Detect which cell encompasses the target text, then output its [x, y] center coordinate. 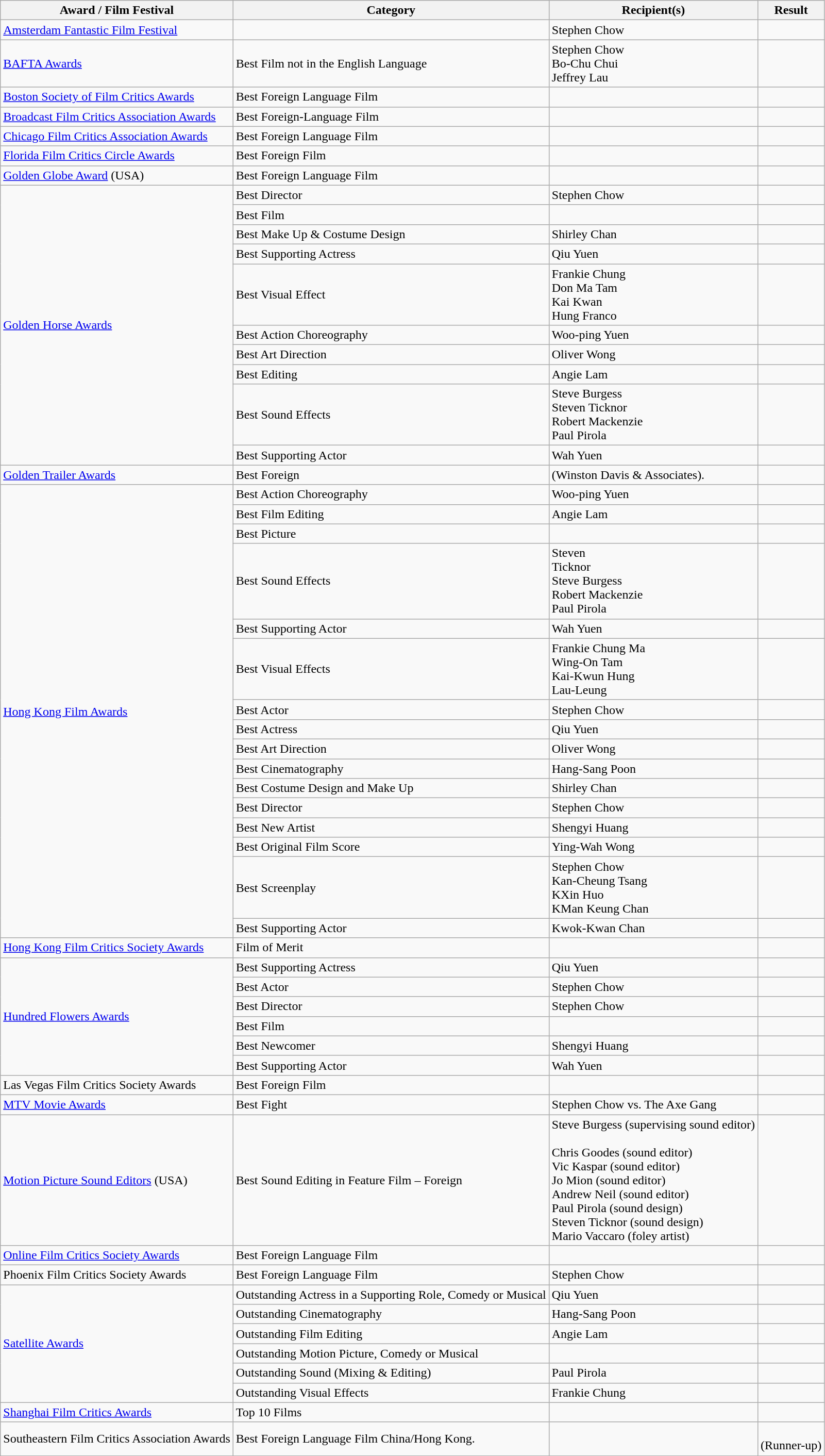
Best Foreign [391, 475]
Kwok-Kwan Chan [653, 928]
Stephen Chow Kan-Cheung Tsang KXin Huo KMan Keung Chan [653, 888]
Hong Kong Film Awards [117, 712]
Best Make Up & Costume Design [391, 234]
Best Film Editing [391, 514]
Motion Picture Sound Editors (USA) [117, 1180]
Recipient(s) [653, 10]
Golden Trailer Awards [117, 475]
Broadcast Film Critics Association Awards [117, 117]
Outstanding Actress in a Supporting Role, Comedy or Musical [391, 1295]
(Runner-up) [792, 1438]
Golden Horse Awards [117, 325]
Best New Artist [391, 828]
Best Cinematography [391, 769]
Phoenix Film Critics Society Awards [117, 1275]
Best Costume Design and Make Up [391, 788]
Award / Film Festival [117, 10]
Outstanding Cinematography [391, 1314]
Best Editing [391, 374]
Category [391, 10]
Best Newcomer [391, 1046]
Satellite Awards [117, 1344]
Golden Globe Award (USA) [117, 175]
Best Sound Editing in Feature Film – Foreign [391, 1180]
Steven Ticknor Steve Burgess Robert Mackenzie Paul Pirola [653, 581]
Boston Society of Film Critics Awards [117, 97]
Chicago Film Critics Association Awards [117, 136]
Best Picture [391, 534]
Best Film not in the English Language [391, 63]
Best Visual Effect [391, 295]
Ying-Wah Wong [653, 847]
Result [792, 10]
Best Visual Effects [391, 669]
Shanghai Film Critics Awards [117, 1412]
(Winston Davis & Associates). [653, 475]
Hundred Flowers Awards [117, 1016]
Frankie Chung Don Ma Tam Kai Kwan Hung Franco [653, 295]
BAFTA Awards [117, 63]
Amsterdam Fantastic Film Festival [117, 30]
Best Original Film Score [391, 847]
Online Film Critics Society Awards [117, 1255]
Outstanding Visual Effects [391, 1393]
Best Screenplay [391, 888]
Top 10 Films [391, 1412]
MTV Movie Awards [117, 1104]
Outstanding Sound (Mixing & Editing) [391, 1373]
Outstanding Film Editing [391, 1334]
Outstanding Motion Picture, Comedy or Musical [391, 1353]
Frankie Chung Ma Wing-On Tam Kai-Kwun Hung Lau-Leung [653, 669]
Hong Kong Film Critics Society Awards [117, 948]
Paul Pirola [653, 1373]
Best Foreign-Language Film [391, 117]
Best Fight [391, 1104]
Best Foreign Language Film China/Hong Kong. [391, 1438]
Best Actress [391, 729]
Stephen Chow Bo-Chu ChuiJeffrey Lau [653, 63]
Southeastern Film Critics Association Awards [117, 1438]
Las Vegas Film Critics Society Awards [117, 1085]
Frankie Chung [653, 1393]
Film of Merit [391, 948]
Steve Burgess Steven Ticknor Robert Mackenzie Paul Pirola [653, 415]
Florida Film Critics Circle Awards [117, 156]
Stephen Chow vs. The Axe Gang [653, 1104]
